From the cell containing the given text, extract its center point as (X, Y) coordinate. 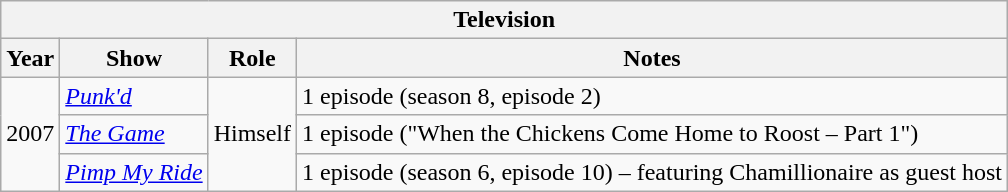
Punk'd (134, 96)
Himself (252, 134)
Show (134, 58)
1 episode (season 6, episode 10) – featuring Chamillionaire as guest host (652, 172)
The Game (134, 134)
Television (504, 20)
Role (252, 58)
1 episode ("When the Chickens Come Home to Roost – Part 1") (652, 134)
Notes (652, 58)
Pimp My Ride (134, 172)
2007 (30, 134)
Year (30, 58)
1 episode (season 8, episode 2) (652, 96)
